For the text-containing cell, return its midpoint in [X, Y] coordinate format. 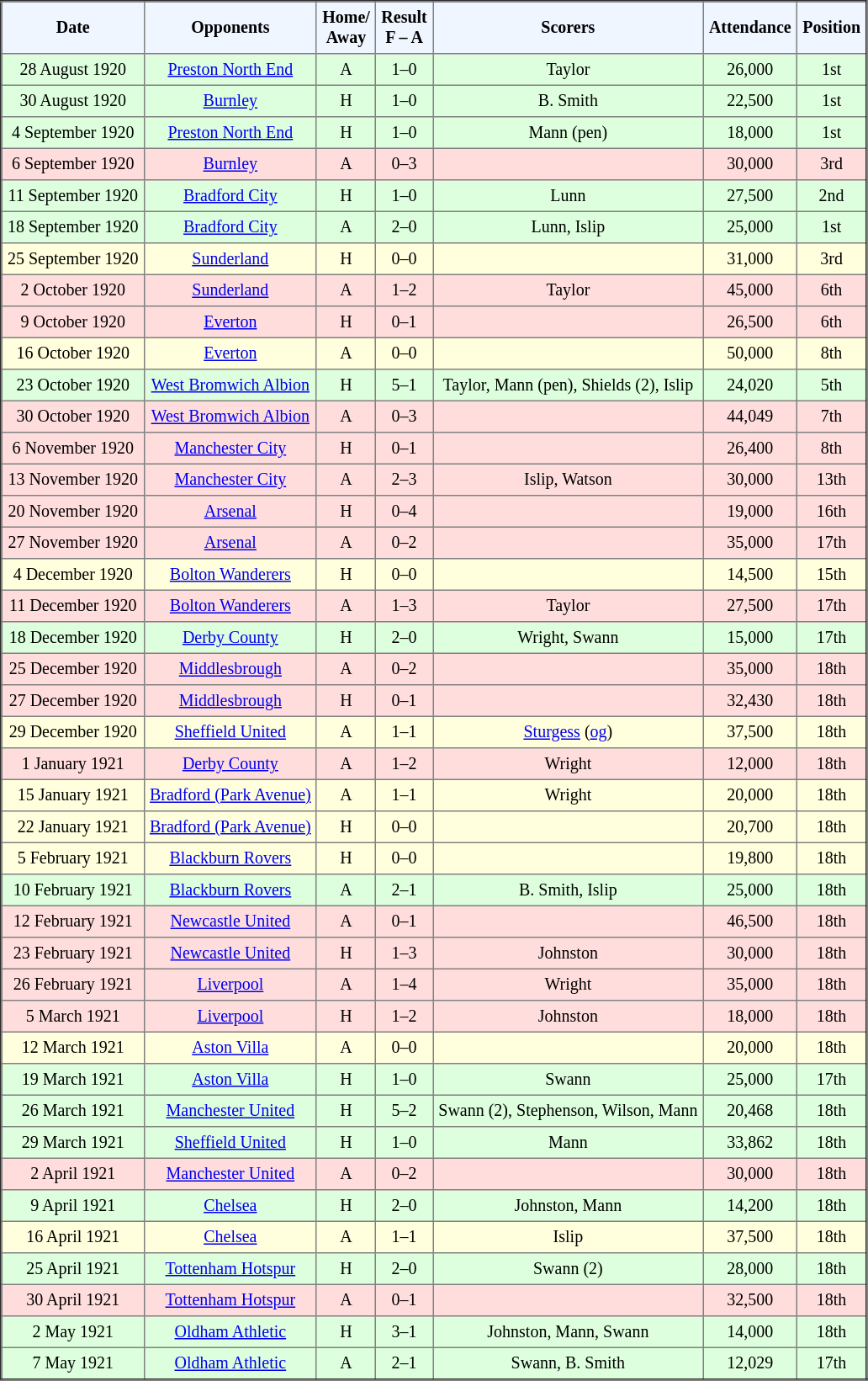
26,000 [750, 70]
22,500 [750, 101]
5–1 [405, 385]
15,000 [750, 638]
14,000 [750, 1332]
12,000 [750, 764]
13 November 1920 [73, 480]
Islip [569, 1237]
30 October 1920 [73, 417]
B. Smith [569, 101]
25 December 1920 [73, 669]
19,800 [750, 858]
Wright, Swann [569, 638]
44,049 [750, 417]
11 December 1920 [73, 606]
26,500 [750, 322]
16th [831, 512]
Taylor, Mann (pen), Shields (2), Islip [569, 385]
14,200 [750, 1206]
Sturgess (og) [569, 732]
13th [831, 480]
Date [73, 28]
4 December 1920 [73, 575]
2–3 [405, 480]
26,400 [750, 449]
27 December 1920 [73, 701]
7th [831, 417]
33,862 [750, 1143]
22 January 1921 [73, 827]
Swann [569, 1080]
19 March 1921 [73, 1080]
12 March 1921 [73, 1048]
Lunn [569, 196]
27 November 1920 [73, 543]
46,500 [750, 922]
32,500 [750, 1300]
Mann (pen) [569, 133]
2 April 1921 [73, 1174]
20,468 [750, 1111]
20,700 [750, 827]
26 February 1921 [73, 985]
26 March 1921 [73, 1111]
31,000 [750, 259]
19,000 [750, 512]
14,500 [750, 575]
29 March 1921 [73, 1143]
Home/Away [346, 28]
25 September 1920 [73, 259]
3–1 [405, 1332]
15 January 1921 [73, 795]
30 August 1920 [73, 101]
4 September 1920 [73, 133]
9 April 1921 [73, 1206]
Mann [569, 1143]
1 January 1921 [73, 764]
20 November 1920 [73, 512]
Swann (2) [569, 1269]
6 November 1920 [73, 449]
Lunn, Islip [569, 227]
30 April 1921 [73, 1300]
29 December 1920 [73, 732]
Opponents [230, 28]
Attendance [750, 28]
1–4 [405, 985]
Swann (2), Stephenson, Wilson, Mann [569, 1111]
5–2 [405, 1111]
Islip, Watson [569, 480]
50,000 [750, 353]
16 April 1921 [73, 1237]
32,430 [750, 701]
Scorers [569, 28]
18 September 1920 [73, 227]
5 February 1921 [73, 858]
ResultF – A [405, 28]
23 October 1920 [73, 385]
6 September 1920 [73, 164]
11 September 1920 [73, 196]
28,000 [750, 1269]
5th [831, 385]
2 May 1921 [73, 1332]
24,020 [750, 385]
5 March 1921 [73, 1017]
12,029 [750, 1363]
10 February 1921 [73, 890]
Johnston, Mann [569, 1206]
28 August 1920 [73, 70]
7 May 1921 [73, 1363]
15th [831, 575]
16 October 1920 [73, 353]
23 February 1921 [73, 953]
9 October 1920 [73, 322]
45,000 [750, 290]
Johnston, Mann, Swann [569, 1332]
Swann, B. Smith [569, 1363]
B. Smith, Islip [569, 890]
Position [831, 28]
18 December 1920 [73, 638]
12 February 1921 [73, 922]
25 April 1921 [73, 1269]
2 October 1920 [73, 290]
0–4 [405, 512]
2nd [831, 196]
